Locate the cell with the specified text and output its (X, Y) center coordinate. 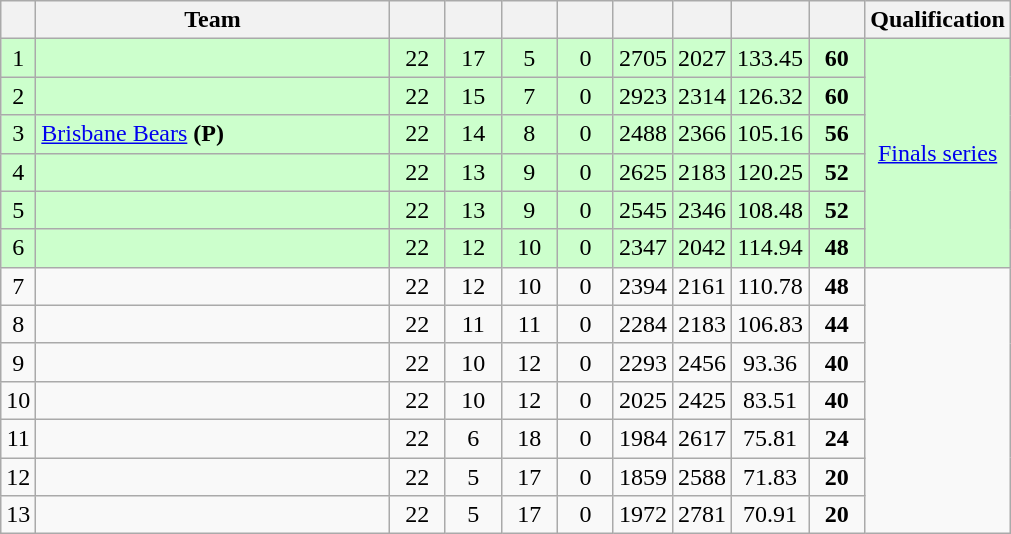
14 (473, 134)
2456 (702, 362)
2347 (642, 248)
2161 (702, 286)
133.45 (770, 58)
114.94 (770, 248)
105.16 (770, 134)
2293 (642, 362)
Team (212, 20)
2042 (702, 248)
2 (18, 96)
2366 (702, 134)
44 (837, 324)
4 (18, 172)
2617 (702, 438)
Finals series (938, 153)
2781 (702, 515)
2425 (702, 400)
2284 (642, 324)
2588 (702, 477)
1 (18, 58)
70.91 (770, 515)
108.48 (770, 210)
106.83 (770, 324)
2314 (702, 96)
2705 (642, 58)
2394 (642, 286)
2346 (702, 210)
2488 (642, 134)
15 (473, 96)
3 (18, 134)
93.36 (770, 362)
110.78 (770, 286)
2545 (642, 210)
Brisbane Bears (P) (212, 134)
24 (837, 438)
1972 (642, 515)
83.51 (770, 400)
2027 (702, 58)
1859 (642, 477)
18 (529, 438)
2025 (642, 400)
75.81 (770, 438)
56 (837, 134)
Qualification (938, 20)
120.25 (770, 172)
1984 (642, 438)
2625 (642, 172)
2923 (642, 96)
71.83 (770, 477)
126.32 (770, 96)
